Determine the (x, y) coordinate at the center of the cell enclosing the given text.  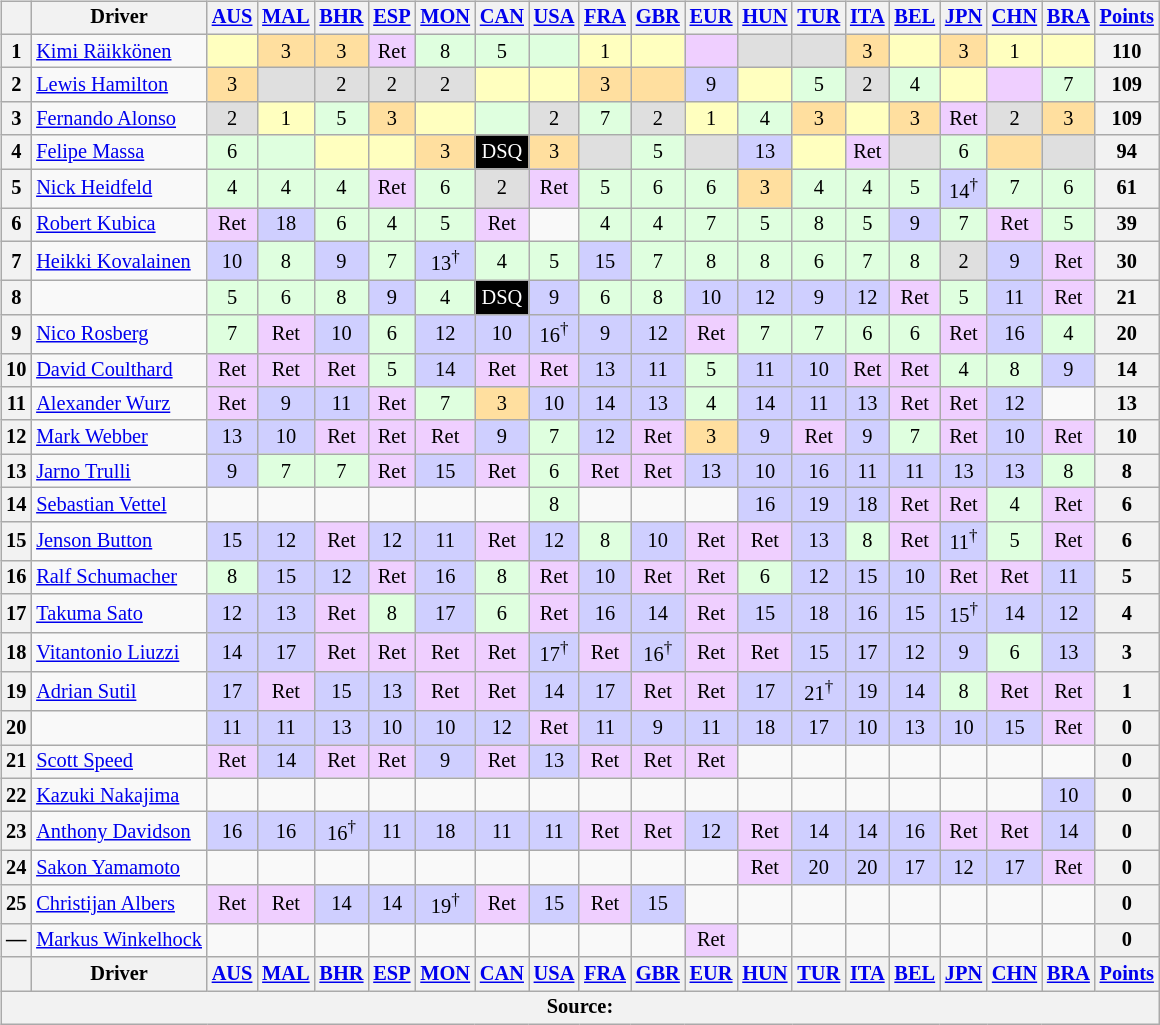
22 (16, 795)
21† (818, 692)
30 (1127, 262)
Kazuki Nakajima (119, 795)
Alexander Wurz (119, 404)
Robert Kubica (119, 225)
Jarno Trulli (119, 471)
Jenson Button (119, 540)
14† (964, 188)
Lewis Hamilton (119, 85)
Vitantonio Liuzzi (119, 652)
23 (16, 832)
39 (1127, 225)
Scott Speed (119, 761)
Heikki Kovalainen (119, 262)
15† (964, 614)
Markus Winkelhock (119, 940)
17† (554, 652)
11† (964, 540)
94 (1127, 152)
Sakon Yamamoto (119, 868)
Fernando Alonso (119, 119)
Adrian Sutil (119, 692)
Mark Webber (119, 437)
David Coulthard (119, 370)
— (16, 940)
Nico Rosberg (119, 334)
61 (1127, 188)
Nick Heidfeld (119, 188)
24 (16, 868)
Takuma Sato (119, 614)
110 (1127, 51)
Ralf Schumacher (119, 577)
Kimi Räikkönen (119, 51)
Felipe Massa (119, 152)
Christijan Albers (119, 904)
19† (445, 904)
25 (16, 904)
Sebastian Vettel (119, 505)
Anthony Davidson (119, 832)
13† (445, 262)
Source: (580, 1008)
